Return (X, Y) of the center of cell containing provided text 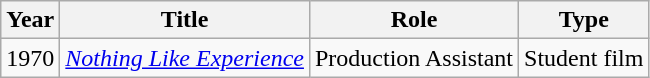
Title (185, 20)
1970 (30, 58)
Type (584, 20)
Student film (584, 58)
Year (30, 20)
Production Assistant (414, 58)
Nothing Like Experience (185, 58)
Role (414, 20)
